Scan for the cell matching the given text and deliver its (X, Y) coordinate at center. 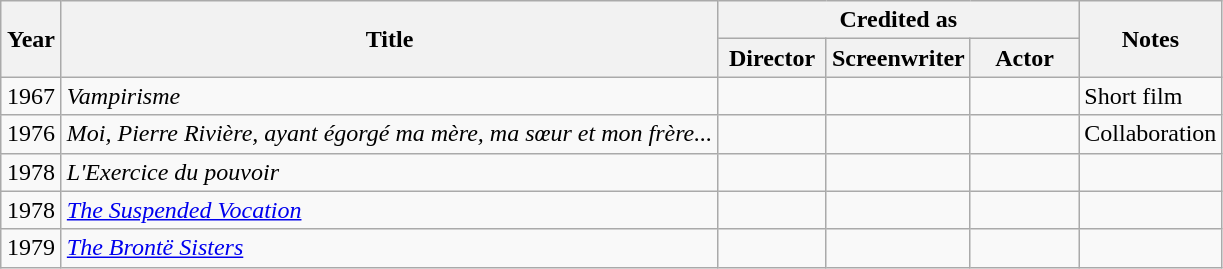
The Suspended Vocation (389, 210)
The Brontë Sisters (389, 248)
Collaboration (1150, 134)
1979 (32, 248)
Screenwriter (898, 58)
Title (389, 39)
1976 (32, 134)
Director (772, 58)
Year (32, 39)
Notes (1150, 39)
Short film (1150, 96)
Moi, Pierre Rivière, ayant égorgé ma mère, ma sœur et mon frère... (389, 134)
Credited as (898, 20)
1967 (32, 96)
L'Exercice du pouvoir (389, 172)
Actor (1024, 58)
Vampirisme (389, 96)
